For the text-containing cell, return its midpoint in (X, Y) coordinate format. 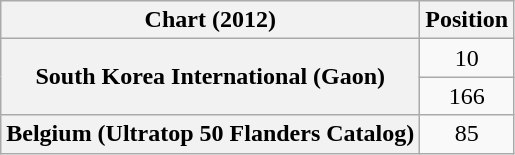
Position (467, 20)
Belgium (Ultratop 50 Flanders Catalog) (210, 134)
166 (467, 96)
Chart (2012) (210, 20)
South Korea International (Gaon) (210, 77)
85 (467, 134)
10 (467, 58)
